Detect which cell encompasses the target text, then output its (x, y) center coordinate. 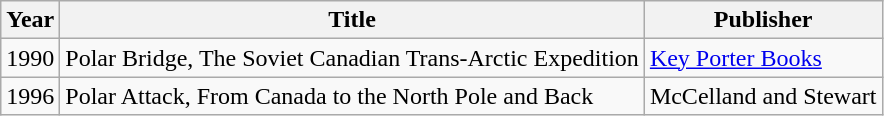
1996 (30, 96)
Polar Attack, From Canada to the North Pole and Back (352, 96)
McCelland and Stewart (763, 96)
Publisher (763, 20)
Title (352, 20)
Year (30, 20)
Key Porter Books (763, 58)
Polar Bridge, The Soviet Canadian Trans-Arctic Expedition (352, 58)
1990 (30, 58)
